Find where the given text appears and provide that cell's center as [x, y] coordinate. 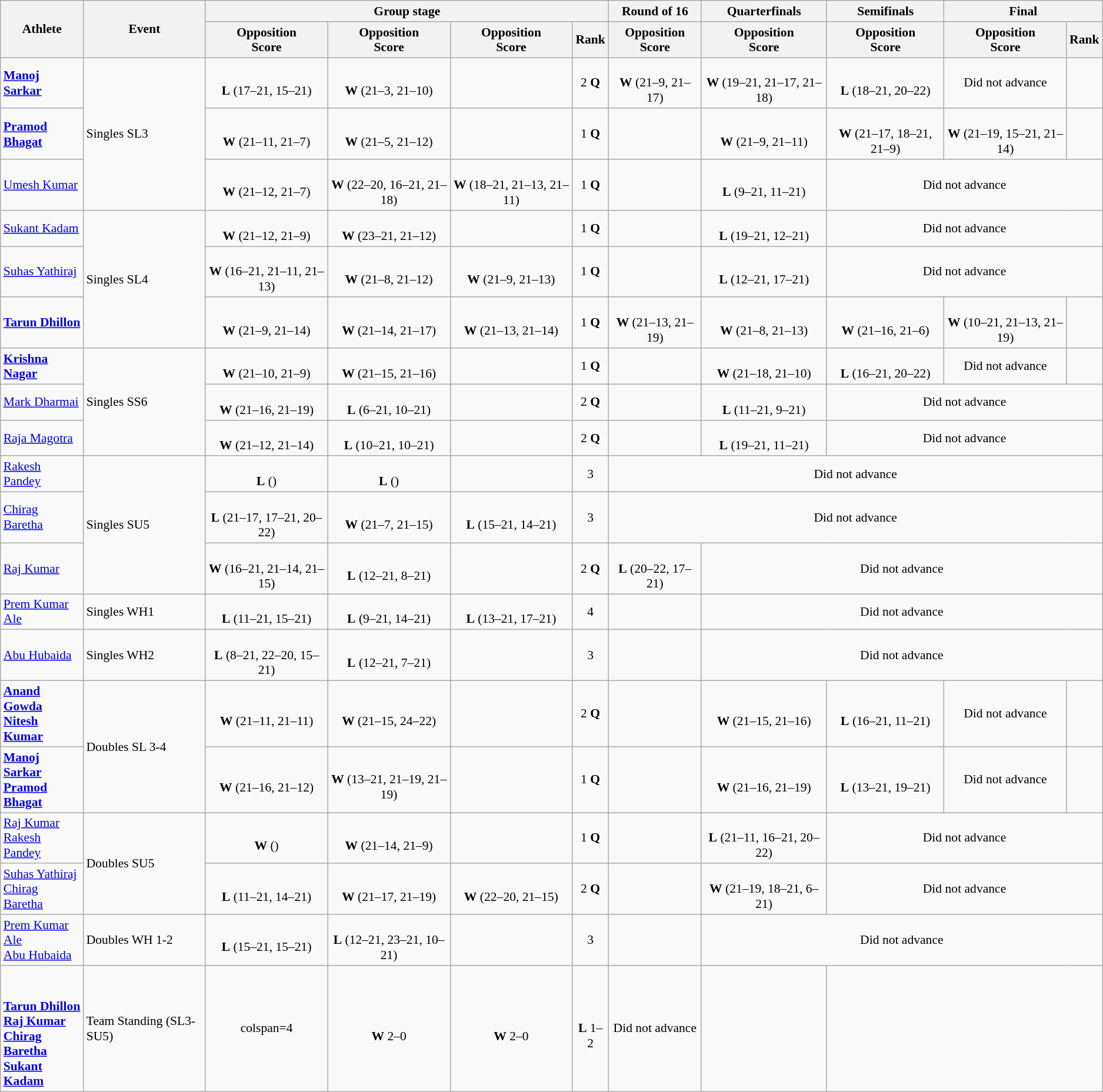
L (12–21, 17–21) [764, 272]
W (21–17, 18–21, 21–9) [885, 134]
L (9–21, 14–21) [389, 612]
L (19–21, 12–21) [764, 228]
W () [266, 839]
L (11–21, 15–21) [266, 612]
L (20–22, 17–21) [655, 568]
L (8–21, 22–20, 15–21) [266, 655]
L (16–21, 20–22) [885, 366]
Doubles WH 1-2 [145, 940]
W (21–11, 21–7) [266, 134]
L (13–21, 17–21) [511, 612]
W (21–15, 24–22) [389, 714]
L (10–21, 10–21) [389, 438]
W (21–12, 21–7) [266, 185]
Singles SU5 [145, 525]
L (9–21, 11–21) [764, 185]
W (21–16, 21–6) [885, 323]
W (21–9, 21–13) [511, 272]
L (16–21, 11–21) [885, 714]
Tarun Dhillon [42, 323]
W (21–9, 21–11) [764, 134]
W (21–13, 21–14) [511, 323]
L (15–21, 15–21) [266, 940]
Singles SL4 [145, 279]
Singles SL3 [145, 134]
Chirag Baretha [42, 517]
Anand GowdaNitesh Kumar [42, 714]
L (6–21, 10–21) [389, 402]
colspan=4 [266, 1028]
L (11–21, 14–21) [266, 889]
L (19–21, 11–21) [764, 438]
W (22–20, 21–15) [511, 889]
Team Standing (SL3-SU5) [145, 1028]
W (21–3, 21–10) [389, 84]
Mark Dharmai [42, 402]
Suhas Yathiraj [42, 272]
Abu Hubaida [42, 655]
W (16–21, 21–11, 21–13) [266, 272]
Singles WH2 [145, 655]
W (21–8, 21–12) [389, 272]
L (18–21, 20–22) [885, 84]
W (13–21, 21–19, 21–19) [389, 780]
W (21–16, 21–12) [266, 780]
W (22–20, 16–21, 21–18) [389, 185]
Umesh Kumar [42, 185]
W (21–9, 21–17) [655, 84]
4 [591, 612]
W (16–21, 21–14, 21–15) [266, 568]
W (21–8, 21–13) [764, 323]
W (18–21, 21–13, 21–11) [511, 185]
W (21–19, 15–21, 21–14) [1005, 134]
Raj KumarRakesh Pandey [42, 839]
W (21–14, 21–17) [389, 323]
L (12–21, 23–21, 10–21) [389, 940]
Raja Magotra [42, 438]
W (19–21, 21–17, 21–18) [764, 84]
Doubles SU5 [145, 863]
Tarun DhillonRaj KumarChirag BarethaSukant Kadam [42, 1028]
Manoj SarkarPramod Bhagat [42, 780]
Prem Kumar Ale [42, 612]
W (21–9, 21–14) [266, 323]
L (11–21, 9–21) [764, 402]
L (15–21, 14–21) [511, 517]
L (17–21, 15–21) [266, 84]
Final [1024, 11]
Doubles SL 3-4 [145, 747]
L 1–2 [591, 1028]
L (12–21, 8–21) [389, 568]
Quarterfinals [764, 11]
W (21–14, 21–9) [389, 839]
W (21–10, 21–9) [266, 366]
Krishna Nagar [42, 366]
W (21–19, 18–21, 6–21) [764, 889]
Sukant Kadam [42, 228]
W (23–21, 21–12) [389, 228]
Event [145, 29]
Athlete [42, 29]
Singles WH1 [145, 612]
W (21–12, 21–9) [266, 228]
Pramod Bhagat [42, 134]
Group stage [407, 11]
Raj Kumar [42, 568]
L (13–21, 19–21) [885, 780]
W (21–17, 21–19) [389, 889]
L (12–21, 7–21) [389, 655]
W (21–18, 21–10) [764, 366]
W (21–11, 21–11) [266, 714]
Singles SS6 [145, 402]
L (21–11, 16–21, 20–22) [764, 839]
Round of 16 [655, 11]
Suhas YathirajChirag Baretha [42, 889]
Semifinals [885, 11]
W (21–12, 21–14) [266, 438]
W (10–21, 21–13, 21–19) [1005, 323]
Prem Kumar AleAbu Hubaida [42, 940]
L (21–17, 17–21, 20–22) [266, 517]
W (21–13, 21–19) [655, 323]
Manoj Sarkar [42, 84]
W (21–7, 21–15) [389, 517]
Rakesh Pandey [42, 474]
W (21–5, 21–12) [389, 134]
